Extract the (x, y) coordinate from the center of the cell holding the provided text.  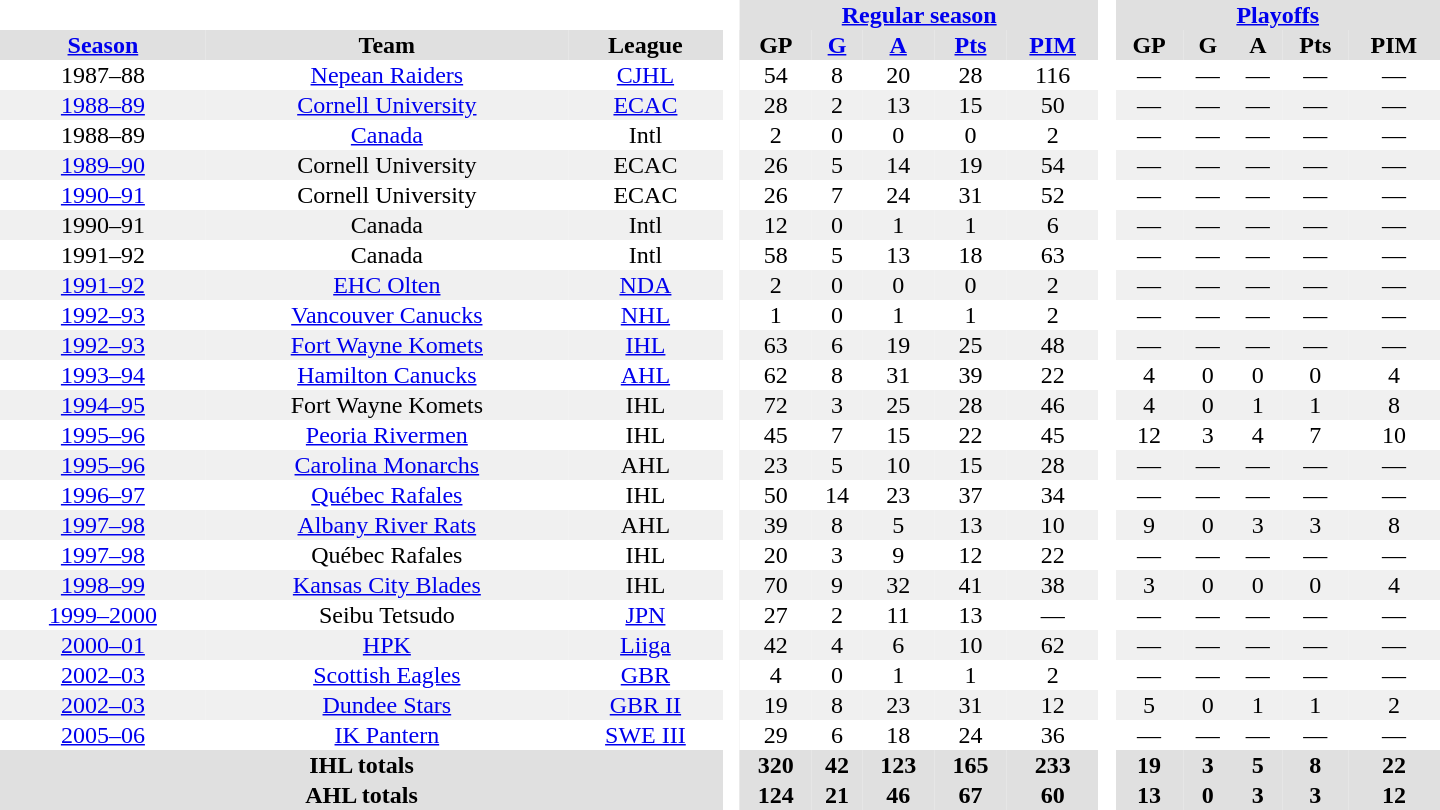
320 (776, 765)
2005–06 (103, 735)
Team (387, 45)
2000–01 (103, 645)
41 (970, 585)
League (646, 45)
EHC Olten (387, 285)
GBR (646, 675)
34 (1053, 495)
1998–99 (103, 585)
1987–88 (103, 75)
HPK (387, 645)
GBR II (646, 705)
Playoffs (1278, 15)
Kansas City Blades (387, 585)
NHL (646, 315)
58 (776, 255)
72 (776, 405)
JPN (646, 615)
1994–95 (103, 405)
Peoria Rivermen (387, 435)
36 (1053, 735)
32 (898, 585)
Scottish Eagles (387, 675)
NDA (646, 285)
CJHL (646, 75)
1996–97 (103, 495)
AHL totals (362, 795)
67 (970, 795)
1999–2000 (103, 615)
52 (1053, 195)
123 (898, 765)
Hamilton Canucks (387, 375)
48 (1053, 345)
Carolina Monarchs (387, 465)
233 (1053, 765)
SWE III (646, 735)
1993–94 (103, 375)
21 (837, 795)
60 (1053, 795)
Dundee Stars (387, 705)
116 (1053, 75)
37 (970, 495)
Nepean Raiders (387, 75)
11 (898, 615)
IHL totals (362, 765)
38 (1053, 585)
Season (103, 45)
Liiga (646, 645)
1989–90 (103, 165)
IK Pantern (387, 735)
27 (776, 615)
Albany River Rats (387, 525)
Regular season (920, 15)
165 (970, 765)
Vancouver Canucks (387, 315)
Seibu Tetsudo (387, 615)
70 (776, 585)
29 (776, 735)
124 (776, 795)
